Find where the given text appears and provide that cell's center as (x, y) coordinate. 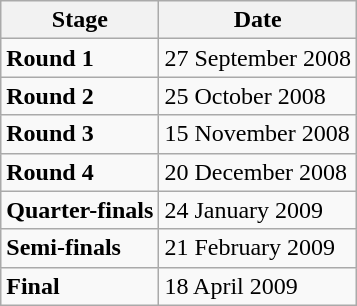
27 September 2008 (258, 58)
20 December 2008 (258, 172)
Semi-finals (80, 248)
Stage (80, 20)
Final (80, 286)
24 January 2009 (258, 210)
15 November 2008 (258, 134)
Round 4 (80, 172)
Round 2 (80, 96)
Round 3 (80, 134)
18 April 2009 (258, 286)
Round 1 (80, 58)
Date (258, 20)
25 October 2008 (258, 96)
Quarter-finals (80, 210)
21 February 2009 (258, 248)
